Determine the [x, y] coordinate at the center of the cell enclosing the given text.  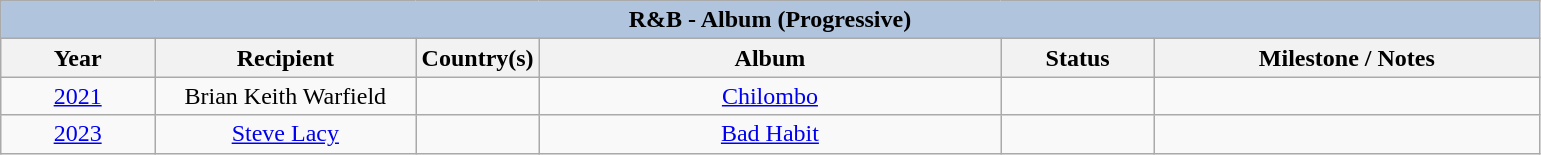
Year [78, 58]
2021 [78, 96]
Chilombo [770, 96]
Album [770, 58]
Milestone / Notes [1346, 58]
Country(s) [478, 58]
Steve Lacy [286, 134]
Bad Habit [770, 134]
Status [1078, 58]
2023 [78, 134]
Recipient [286, 58]
Brian Keith Warfield [286, 96]
R&B - Album (Progressive) [770, 20]
